Return the (x, y) coordinate for the center point of the cell that contains the specified text.  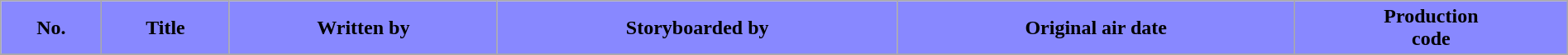
Title (165, 28)
Storyboarded by (696, 28)
No. (51, 28)
Original air date (1097, 28)
Written by (363, 28)
Productioncode (1431, 28)
